Scan for the cell matching the given text and deliver its [X, Y] coordinate at center. 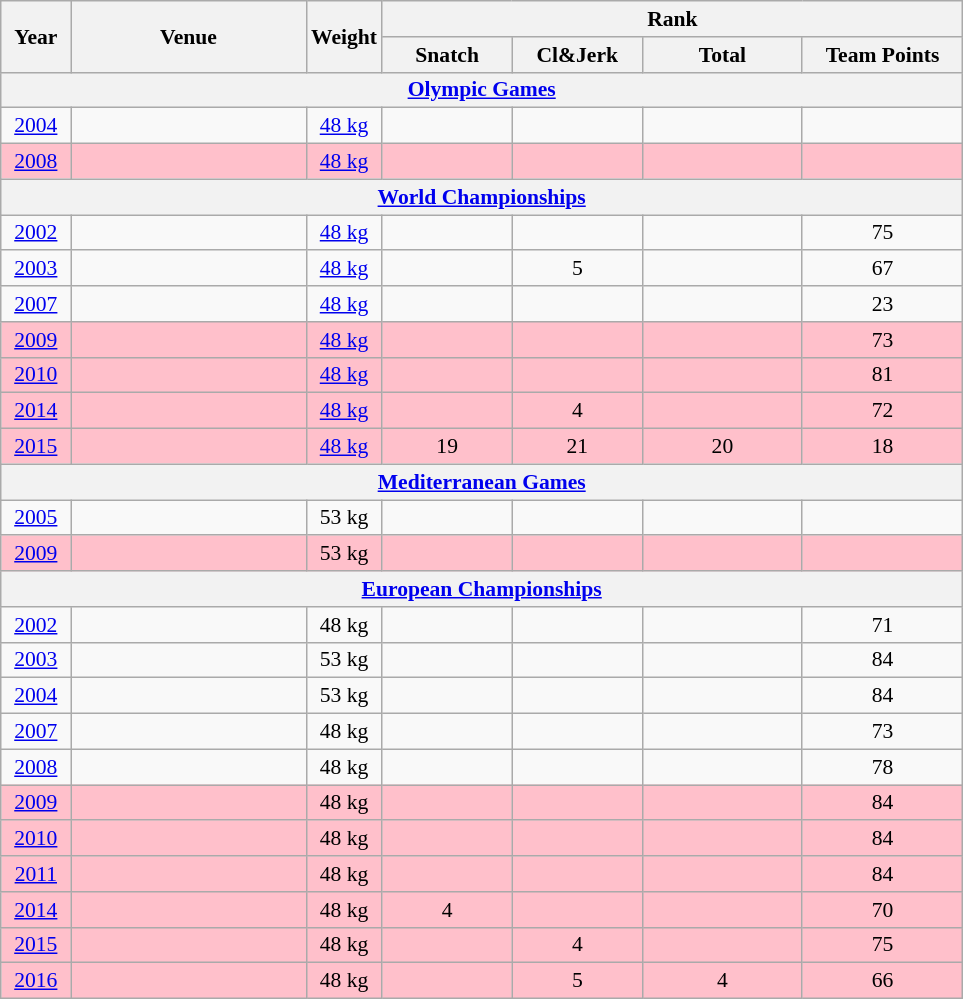
Venue [188, 36]
Olympic Games [482, 90]
Year [36, 36]
20 [722, 447]
81 [882, 375]
Weight [344, 36]
Team Points [882, 55]
Snatch [447, 55]
Mediterranean Games [482, 482]
71 [882, 625]
2011 [36, 874]
18 [882, 447]
Total [722, 55]
72 [882, 411]
70 [882, 910]
World Championships [482, 197]
2005 [36, 518]
Rank [672, 19]
Cl&Jerk [577, 55]
67 [882, 269]
21 [577, 447]
23 [882, 304]
2016 [36, 981]
66 [882, 981]
19 [447, 447]
European Championships [482, 589]
78 [882, 767]
